Search for the cell housing the specified text and yield its (X, Y) center coordinate. 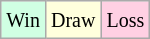
Win (24, 20)
Draw (72, 20)
Loss (126, 20)
